Capture the cell that displays the provided text and extract its [x, y] central coordinate. 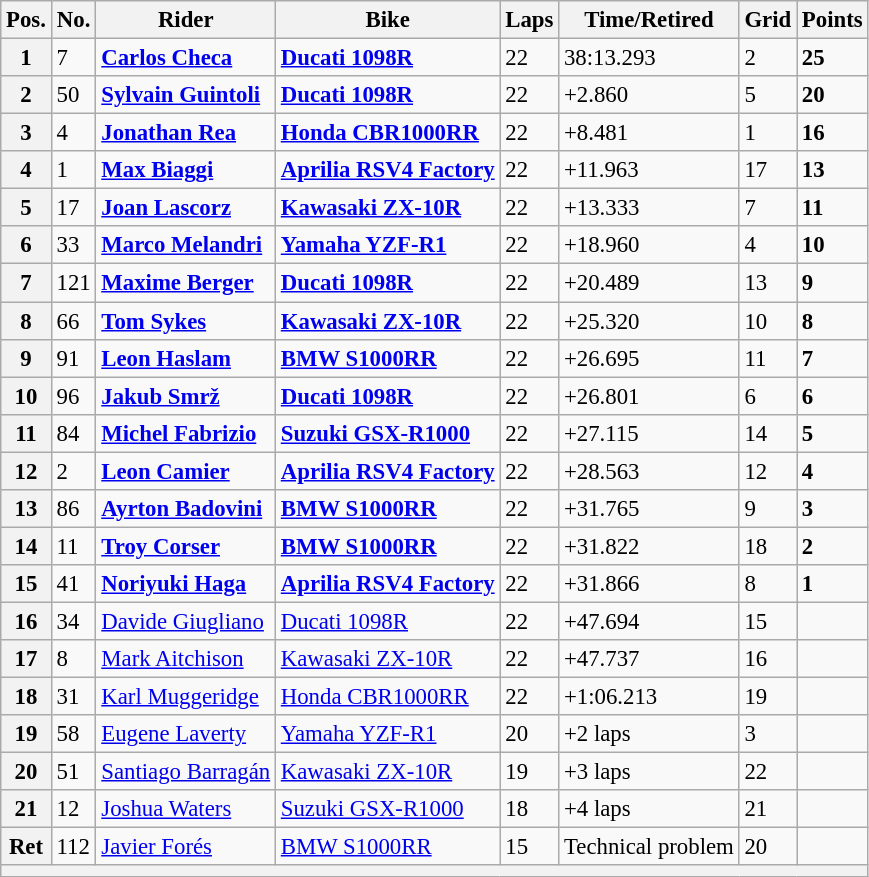
+3 laps [649, 772]
Leon Haslam [186, 358]
+47.737 [649, 659]
Carlos Checa [186, 58]
Technical problem [649, 847]
Maxime Berger [186, 283]
Pos. [26, 20]
31 [74, 697]
Grid [768, 20]
+31.765 [649, 509]
+8.481 [649, 133]
+47.694 [649, 621]
+11.963 [649, 170]
96 [74, 396]
+4 laps [649, 809]
Sylvain Guintoli [186, 95]
+18.960 [649, 245]
51 [74, 772]
Davide Giugliano [186, 621]
Javier Forés [186, 847]
+2 laps [649, 734]
Ret [26, 847]
33 [74, 245]
25 [832, 58]
112 [74, 847]
Joshua Waters [186, 809]
Tom Sykes [186, 321]
38:13.293 [649, 58]
84 [74, 433]
Mark Aitchison [186, 659]
+1:06.213 [649, 697]
Michel Fabrizio [186, 433]
Rider [186, 20]
+26.801 [649, 396]
Jakub Smrž [186, 396]
86 [74, 509]
Joan Lascorz [186, 208]
+31.866 [649, 584]
+27.115 [649, 433]
50 [74, 95]
Marco Melandri [186, 245]
+2.860 [649, 95]
66 [74, 321]
Santiago Barragán [186, 772]
Eugene Laverty [186, 734]
Jonathan Rea [186, 133]
+26.695 [649, 358]
+25.320 [649, 321]
+20.489 [649, 283]
+13.333 [649, 208]
34 [74, 621]
Bike [387, 20]
+28.563 [649, 471]
Noriyuki Haga [186, 584]
Laps [530, 20]
+31.822 [649, 546]
Troy Corser [186, 546]
Time/Retired [649, 20]
Max Biaggi [186, 170]
58 [74, 734]
Ayrton Badovini [186, 509]
No. [74, 20]
41 [74, 584]
91 [74, 358]
Points [832, 20]
121 [74, 283]
Karl Muggeridge [186, 697]
Leon Camier [186, 471]
